Return the (X, Y) coordinate for the center point of the cell that contains the specified text.  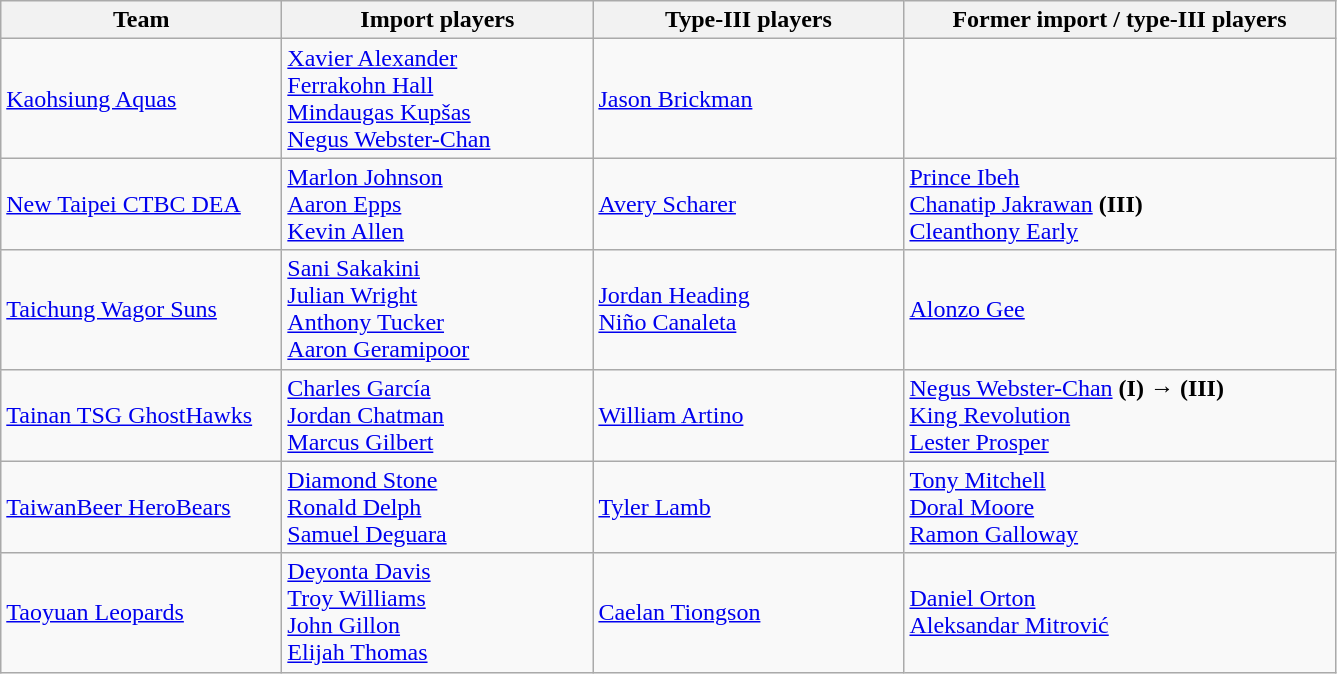
Daniel Orton Aleksandar Mitrović (1120, 612)
Diamond Stone Ronald Delph Samuel Deguara (438, 507)
Marlon Johnson Aaron Epps Kevin Allen (438, 204)
Taoyuan Leopards (142, 612)
Kaohsiung Aquas (142, 98)
Sani Sakakini Julian Wright Anthony Tucker Aaron Geramipoor (438, 310)
Charles García Jordan Chatman Marcus Gilbert (438, 415)
Negus Webster-Chan (I) → (III) King Revolution Lester Prosper (1120, 415)
William Artino (748, 415)
Jordan Heading Niño Canaleta (748, 310)
Import players (438, 20)
New Taipei CTBC DEA (142, 204)
Tony Mitchell Doral Moore Ramon Galloway (1120, 507)
Avery Scharer (748, 204)
Alonzo Gee (1120, 310)
Caelan Tiongson (748, 612)
Tyler Lamb (748, 507)
TaiwanBeer HeroBears (142, 507)
Prince Ibeh Chanatip Jakrawan (III) Cleanthony Early (1120, 204)
Jason Brickman (748, 98)
Deyonta Davis Troy Williams John Gillon Elijah Thomas (438, 612)
Type-III players (748, 20)
Tainan TSG GhostHawks (142, 415)
Team (142, 20)
Xavier Alexander Ferrakohn Hall Mindaugas Kupšas Negus Webster-Chan (438, 98)
Taichung Wagor Suns (142, 310)
Former import / type-III players (1120, 20)
